Return [x, y] of the center of cell containing provided text 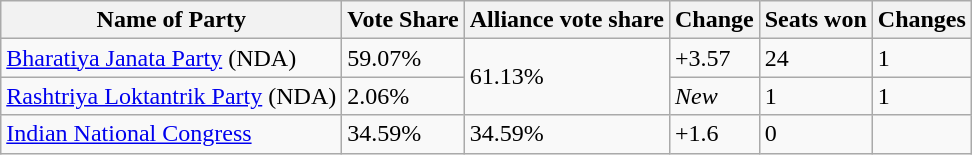
New [714, 96]
59.07% [403, 58]
Seats won [816, 20]
24 [816, 58]
Indian National Congress [172, 134]
2.06% [403, 96]
Changes [922, 20]
Rashtriya Loktantrik Party (NDA) [172, 96]
Alliance vote share [566, 20]
Change [714, 20]
Bharatiya Janata Party (NDA) [172, 58]
Name of Party [172, 20]
+3.57 [714, 58]
61.13% [566, 77]
+1.6 [714, 134]
0 [816, 134]
Vote Share [403, 20]
